Pinpoint the cell where the given text exists, returning its [x, y] midpoint coordinate. 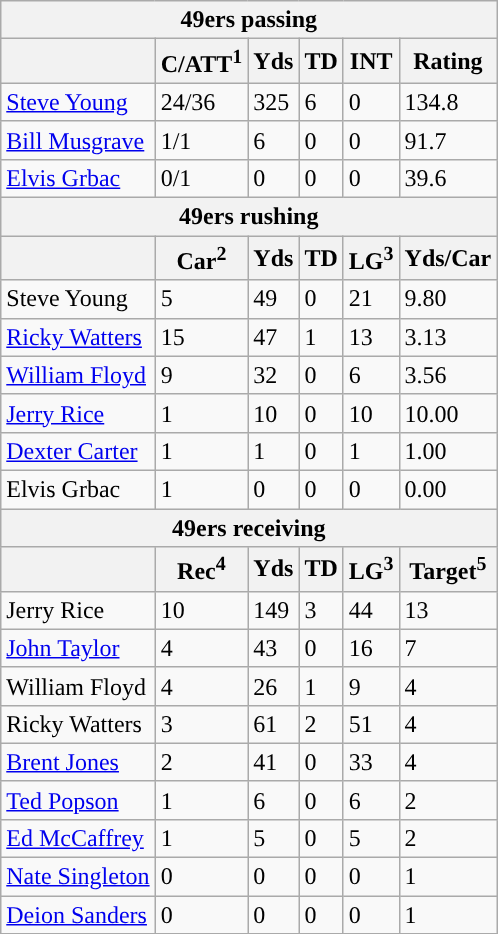
Rating [448, 62]
John Taylor [78, 648]
49ers rushing [249, 217]
Car2 [202, 258]
3.13 [448, 337]
41 [274, 762]
Ted Popson [78, 800]
Nate Singleton [78, 877]
47 [274, 337]
0/1 [202, 178]
134.8 [448, 102]
3.56 [448, 375]
21 [371, 299]
Dexter Carter [78, 451]
33 [371, 762]
Brent Jones [78, 762]
49ers passing [249, 20]
15 [202, 337]
0.00 [448, 489]
C/ATT1 [202, 62]
26 [274, 686]
51 [371, 724]
Rec4 [202, 570]
1/1 [202, 140]
44 [371, 610]
16 [371, 648]
32 [274, 375]
91.7 [448, 140]
Yds/Car [448, 258]
Deion Sanders [78, 915]
Bill Musgrave [78, 140]
49ers receiving [249, 528]
INT [371, 62]
61 [274, 724]
325 [274, 102]
149 [274, 610]
49 [274, 299]
1.00 [448, 451]
10.00 [448, 413]
9.80 [448, 299]
43 [274, 648]
24/36 [202, 102]
7 [448, 648]
39.6 [448, 178]
Target5 [448, 570]
Ed McCaffrey [78, 839]
